For the text-containing cell, return its midpoint in (x, y) coordinate format. 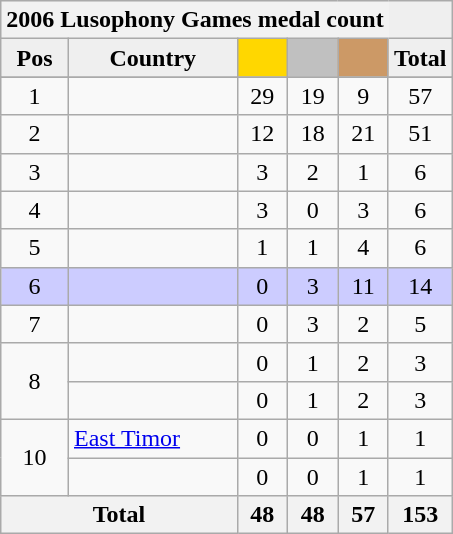
153 (420, 515)
18 (312, 134)
7 (35, 324)
8 (35, 381)
51 (420, 134)
Country (152, 58)
29 (262, 96)
12 (262, 134)
9 (364, 96)
Pos (35, 58)
14 (420, 286)
21 (364, 134)
2006 Lusophony Games medal count (195, 20)
East Timor (152, 438)
10 (35, 457)
19 (312, 96)
11 (364, 286)
